Pinpoint the cell where the given text exists, returning its (x, y) midpoint coordinate. 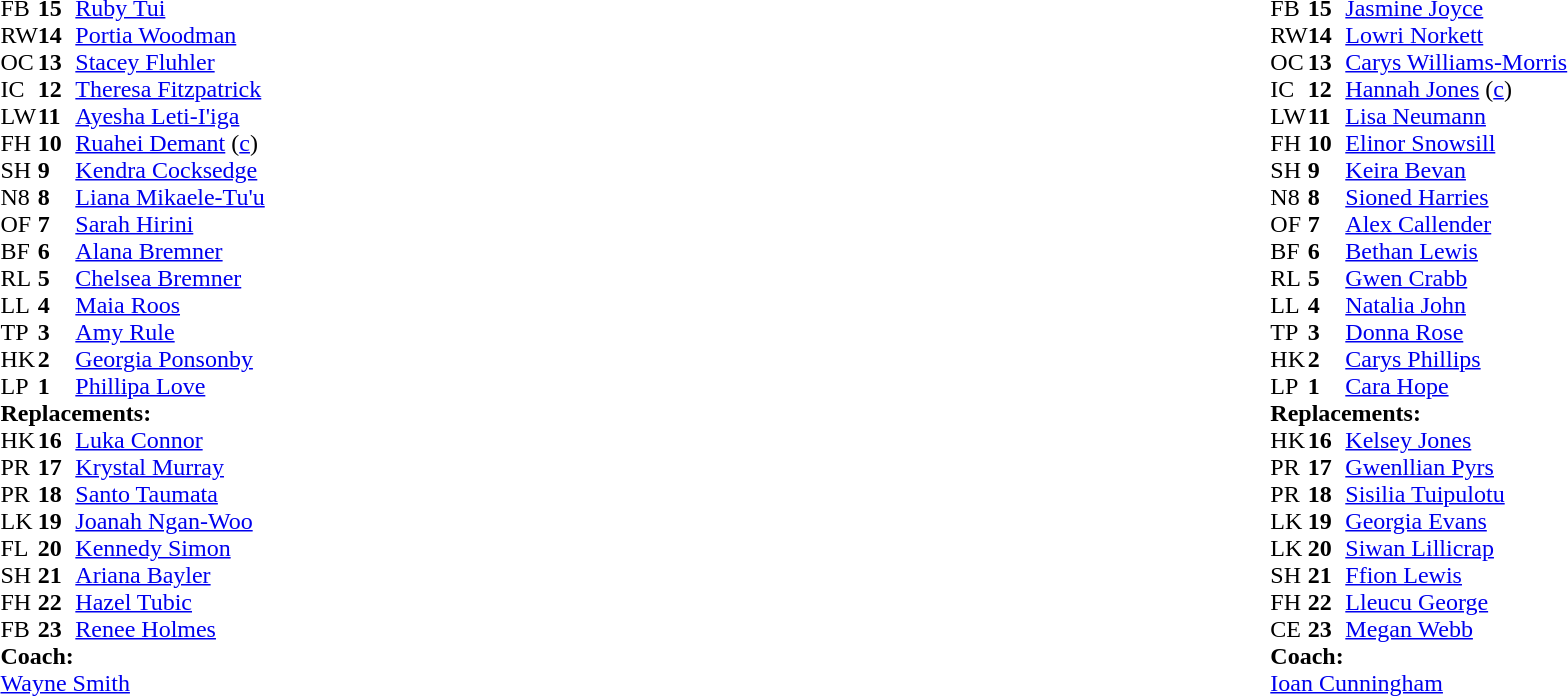
Alana Bremner (170, 252)
Bethan Lewis (1456, 252)
Ayesha Leti-I'iga (170, 116)
Lleucu George (1456, 602)
Renee Holmes (170, 630)
Luka Connor (170, 440)
Kennedy Simon (170, 548)
Gwenllian Pyrs (1456, 468)
Chelsea Bremner (170, 278)
Lowri Norkett (1456, 36)
Stacey Fluhler (170, 62)
Joanah Ngan-Woo (170, 522)
Alex Callender (1456, 224)
Sisilia Tuipulotu (1456, 494)
Lisa Neumann (1456, 116)
Santo Taumata (170, 494)
Theresa Fitzpatrick (170, 90)
Elinor Snowsill (1456, 144)
FB (18, 630)
Sioned Harries (1456, 198)
Portia Woodman (170, 36)
Keira Bevan (1456, 170)
Hannah Jones (c) (1456, 90)
Krystal Murray (170, 468)
Ariana Bayler (170, 576)
Megan Webb (1456, 630)
Carys Phillips (1456, 360)
Sarah Hirini (170, 224)
CE (1289, 630)
Cara Hope (1456, 386)
Carys Williams-Morris (1456, 62)
Donna Rose (1456, 332)
Liana Mikaele-Tu'u (170, 198)
Ruahei Demant (c) (170, 144)
Maia Roos (170, 306)
Hazel Tubic (170, 602)
Gwen Crabb (1456, 278)
Natalia John (1456, 306)
Ffion Lewis (1456, 576)
FL (18, 548)
Georgia Evans (1456, 522)
Phillipa Love (170, 386)
Georgia Ponsonby (170, 360)
Kendra Cocksedge (170, 170)
Amy Rule (170, 332)
Siwan Lillicrap (1456, 548)
Kelsey Jones (1456, 440)
